Output the [x, y] coordinate of the center of the cell containing the given text.  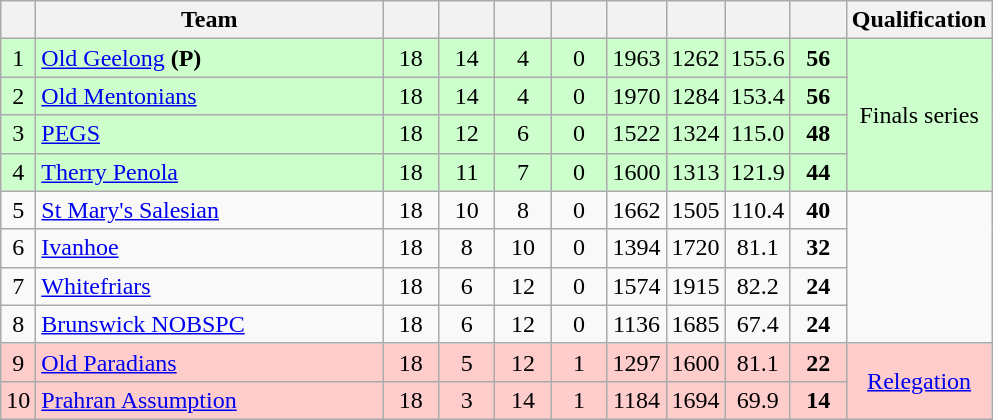
44 [818, 172]
Therry Penola [210, 172]
1184 [636, 400]
1915 [696, 286]
1136 [636, 324]
121.9 [758, 172]
Old Paradians [210, 362]
82.2 [758, 286]
153.4 [758, 96]
1522 [636, 134]
1720 [696, 248]
1284 [696, 96]
155.6 [758, 58]
110.4 [758, 210]
Team [210, 20]
1685 [696, 324]
1297 [636, 362]
Brunswick NOBSPC [210, 324]
9 [18, 362]
Whitefriars [210, 286]
Ivanhoe [210, 248]
Old Geelong (P) [210, 58]
22 [818, 362]
Qualification [919, 20]
Old Mentonians [210, 96]
11 [467, 172]
1505 [696, 210]
St Mary's Salesian [210, 210]
Finals series [919, 115]
1313 [696, 172]
1262 [696, 58]
PEGS [210, 134]
1963 [636, 58]
48 [818, 134]
1324 [696, 134]
32 [818, 248]
2 [18, 96]
1394 [636, 248]
67.4 [758, 324]
1694 [696, 400]
1970 [636, 96]
1574 [636, 286]
115.0 [758, 134]
69.9 [758, 400]
1662 [636, 210]
40 [818, 210]
Prahran Assumption [210, 400]
Relegation [919, 381]
